Scan for the cell matching the given text and deliver its (x, y) coordinate at center. 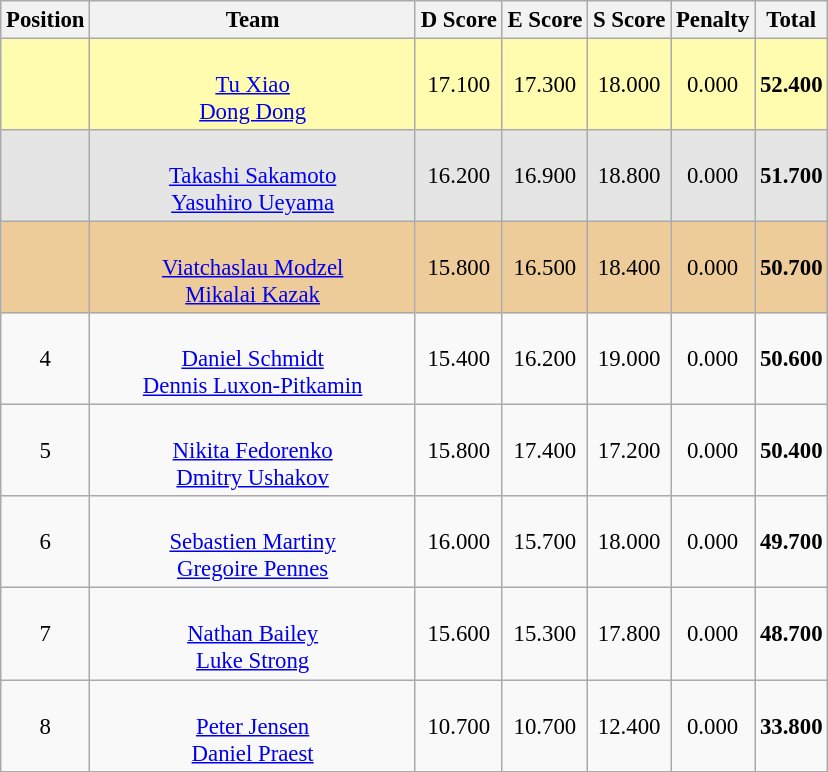
18.400 (630, 268)
D Score (458, 20)
16.900 (544, 176)
50.600 (792, 359)
Peter JensenDaniel Praest (253, 726)
52.400 (792, 85)
Nathan BaileyLuke Strong (253, 634)
16.500 (544, 268)
15.600 (458, 634)
Position (46, 20)
15.400 (458, 359)
Penalty (713, 20)
49.700 (792, 542)
Sebastien MartinyGregoire Pennes (253, 542)
50.700 (792, 268)
15.700 (544, 542)
5 (46, 451)
17.100 (458, 85)
48.700 (792, 634)
18.800 (630, 176)
17.800 (630, 634)
E Score (544, 20)
Total (792, 20)
50.400 (792, 451)
Takashi SakamotoYasuhiro Ueyama (253, 176)
12.400 (630, 726)
Daniel SchmidtDennis Luxon-Pitkamin (253, 359)
33.800 (792, 726)
Nikita FedorenkoDmitry Ushakov (253, 451)
17.300 (544, 85)
4 (46, 359)
Tu XiaoDong Dong (253, 85)
17.200 (630, 451)
Team (253, 20)
51.700 (792, 176)
8 (46, 726)
16.000 (458, 542)
6 (46, 542)
7 (46, 634)
19.000 (630, 359)
17.400 (544, 451)
S Score (630, 20)
15.300 (544, 634)
Viatchaslau ModzelMikalai Kazak (253, 268)
